Capture the cell that displays the provided text and extract its [x, y] central coordinate. 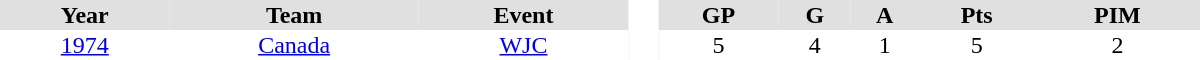
Canada [294, 45]
Pts [976, 15]
WJC [524, 45]
1 [885, 45]
PIM [1118, 15]
GP [718, 15]
G [815, 15]
Event [524, 15]
4 [815, 45]
1974 [85, 45]
Team [294, 15]
Year [85, 15]
A [885, 15]
2 [1118, 45]
